Capture the cell that displays the provided text and extract its (x, y) central coordinate. 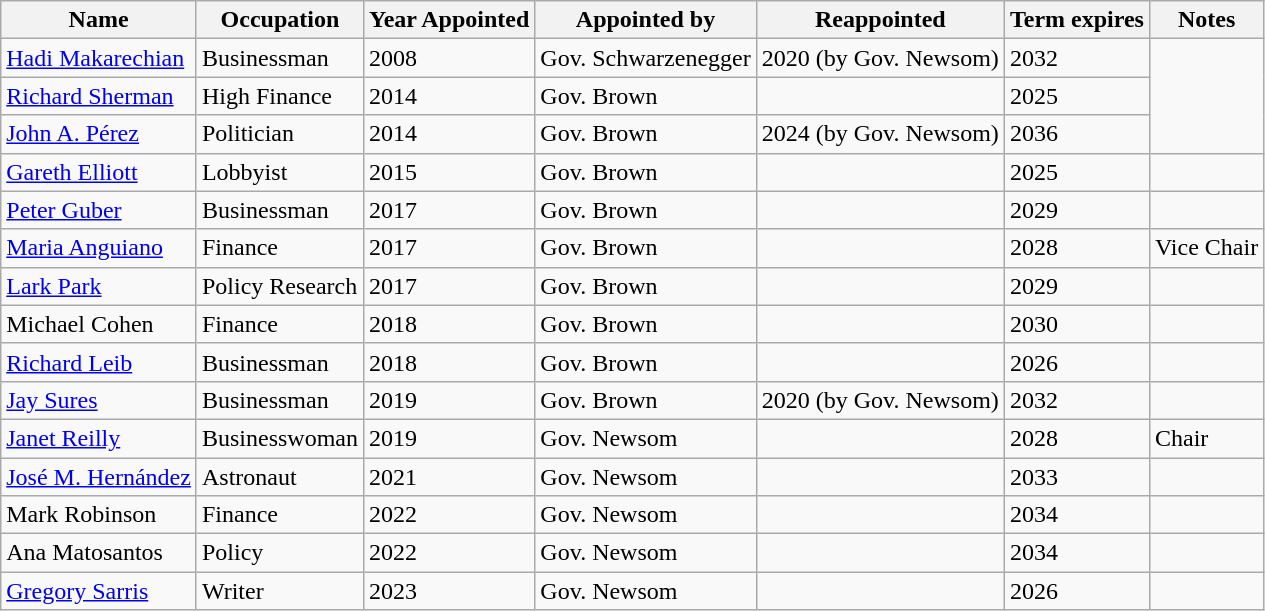
Maria Anguiano (99, 248)
Politician (280, 134)
2036 (1076, 134)
2015 (448, 172)
Peter Guber (99, 210)
Writer (280, 591)
Mark Robinson (99, 515)
Lobbyist (280, 172)
2024 (by Gov. Newsom) (880, 134)
Vice Chair (1206, 248)
Policy (280, 553)
2023 (448, 591)
Occupation (280, 20)
Richard Sherman (99, 96)
Name (99, 20)
John A. Pérez (99, 134)
Policy Research (280, 286)
2033 (1076, 477)
2008 (448, 58)
José M. Hernández (99, 477)
Businesswoman (280, 438)
2030 (1076, 324)
Gov. Schwarzenegger (646, 58)
2021 (448, 477)
Hadi Makarechian (99, 58)
Gregory Sarris (99, 591)
Term expires (1076, 20)
Jay Sures (99, 400)
Year Appointed (448, 20)
Astronaut (280, 477)
Notes (1206, 20)
High Finance (280, 96)
Appointed by (646, 20)
Richard Leib (99, 362)
Reappointed (880, 20)
Janet Reilly (99, 438)
Michael Cohen (99, 324)
Ana Matosantos (99, 553)
Chair (1206, 438)
Gareth Elliott (99, 172)
Lark Park (99, 286)
